Capture the cell that displays the provided text and extract its (X, Y) central coordinate. 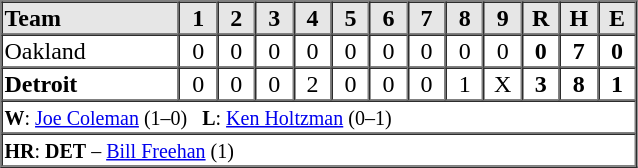
E (617, 18)
X (503, 84)
5 (350, 18)
R (541, 18)
H (579, 18)
HR: DET – Bill Freehan (1) (319, 150)
9 (503, 18)
Team (91, 18)
6 (388, 18)
W: Joe Coleman (1–0) L: Ken Holtzman (0–1) (319, 116)
Oakland (91, 50)
4 (312, 18)
Detroit (91, 84)
